Detect which cell encompasses the target text, then output its [X, Y] center coordinate. 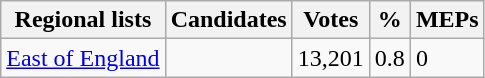
MEPs [447, 20]
Candidates [228, 20]
0 [447, 58]
Votes [330, 20]
13,201 [330, 58]
0.8 [390, 58]
East of England [83, 58]
Regional lists [83, 20]
% [390, 20]
